Detect which cell encompasses the target text, then output its (x, y) center coordinate. 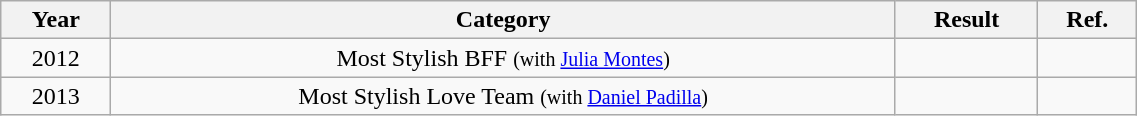
Most Stylish BFF (with Julia Montes) (503, 58)
Most Stylish Love Team (with Daniel Padilla) (503, 96)
Category (503, 20)
Result (966, 20)
2013 (56, 96)
2012 (56, 58)
Ref. (1088, 20)
Year (56, 20)
